For the text-containing cell, return its midpoint in (x, y) coordinate format. 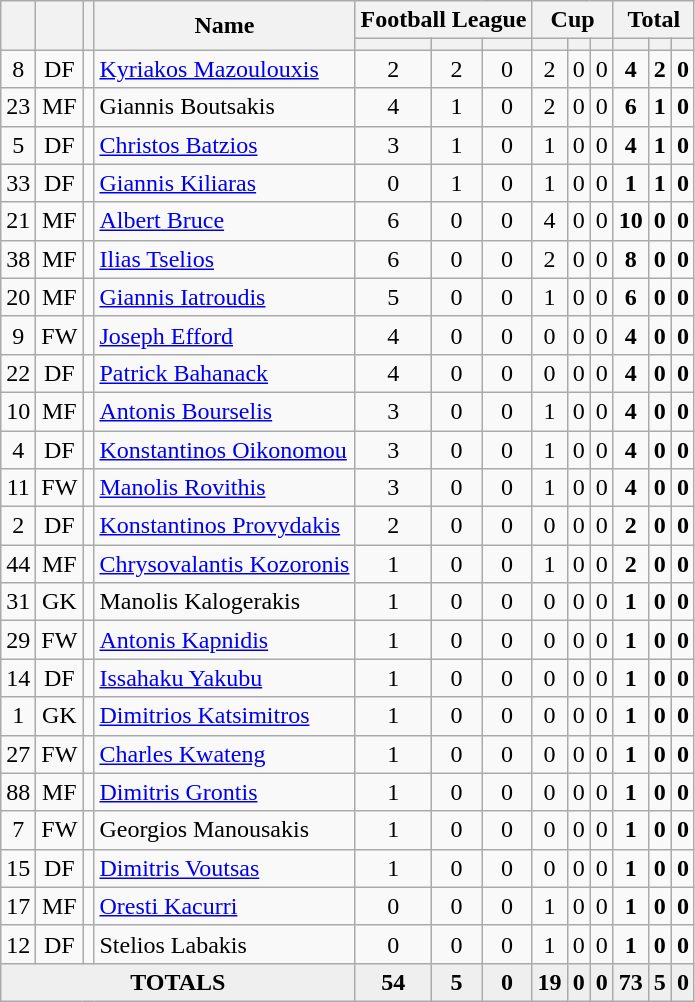
11 (18, 488)
Ilias Tselios (224, 259)
Name (224, 26)
Total (654, 20)
12 (18, 944)
17 (18, 906)
Antonis Kapnidis (224, 640)
Dimitris Grontis (224, 792)
Dimitrios Katsimitros (224, 716)
Stelios Labakis (224, 944)
Patrick Bahanack (224, 373)
Dimitris Voutsas (224, 868)
14 (18, 678)
Giannis Iatroudis (224, 297)
21 (18, 221)
27 (18, 754)
19 (550, 982)
Football League (444, 20)
Manolis Kalogerakis (224, 602)
Charles Kwateng (224, 754)
Giannis Boutsakis (224, 107)
Giannis Kiliaras (224, 183)
Albert Bruce (224, 221)
Manolis Rovithis (224, 488)
73 (630, 982)
31 (18, 602)
44 (18, 564)
38 (18, 259)
Konstantinos Provydakis (224, 526)
23 (18, 107)
33 (18, 183)
Oresti Kacurri (224, 906)
20 (18, 297)
9 (18, 335)
15 (18, 868)
54 (393, 982)
Chrysovalantis Kozoronis (224, 564)
29 (18, 640)
88 (18, 792)
Cup (572, 20)
TOTALS (178, 982)
Georgios Manousakis (224, 830)
Joseph Efford (224, 335)
Konstantinos Oikonomou (224, 449)
Antonis Bourselis (224, 411)
Christos Batzios (224, 145)
7 (18, 830)
Issahaku Yakubu (224, 678)
22 (18, 373)
Kyriakos Mazoulouxis (224, 69)
